Return the (X, Y) coordinate for the center point of the cell that contains the specified text.  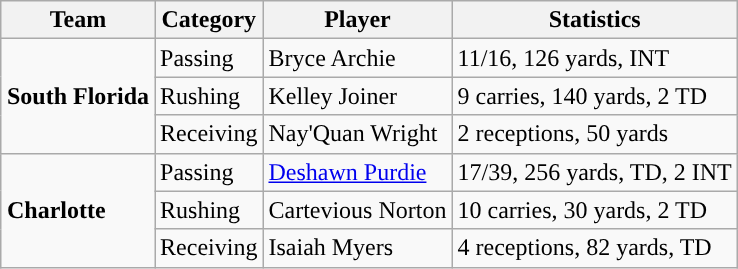
2 receptions, 50 yards (594, 134)
South Florida (78, 96)
Kelley Joiner (358, 96)
17/39, 256 yards, TD, 2 INT (594, 172)
Charlotte (78, 210)
Nay'Quan Wright (358, 134)
Category (209, 20)
Bryce Archie (358, 58)
Player (358, 20)
Statistics (594, 20)
Deshawn Purdie (358, 172)
4 receptions, 82 yards, TD (594, 248)
10 carries, 30 yards, 2 TD (594, 210)
Team (78, 20)
Isaiah Myers (358, 248)
Cartevious Norton (358, 210)
11/16, 126 yards, INT (594, 58)
9 carries, 140 yards, 2 TD (594, 96)
